Capture the cell that displays the provided text and extract its (X, Y) central coordinate. 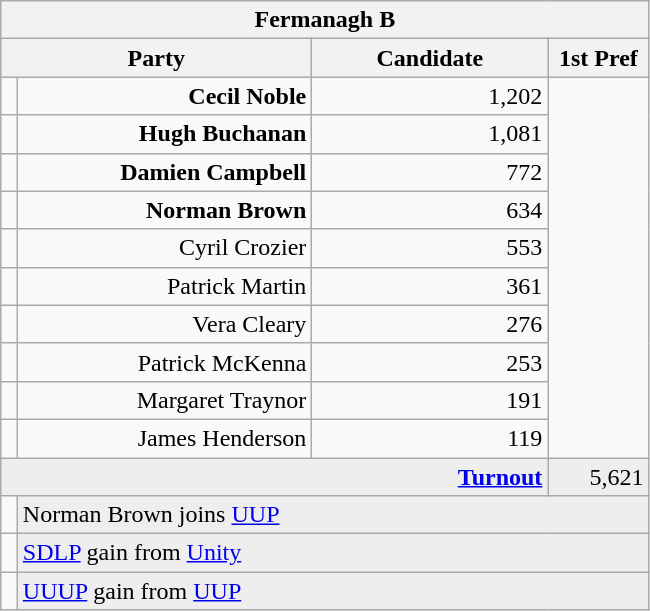
James Henderson (164, 438)
Margaret Traynor (164, 400)
Patrick Martin (164, 286)
1,202 (430, 96)
5,621 (598, 477)
Vera Cleary (164, 324)
253 (430, 362)
191 (430, 400)
Hugh Buchanan (164, 134)
SDLP gain from Unity (333, 553)
Cecil Noble (164, 96)
119 (430, 438)
Damien Campbell (164, 172)
1,081 (430, 134)
361 (430, 286)
Norman Brown (164, 210)
Candidate (430, 58)
Turnout (274, 477)
634 (430, 210)
Fermanagh B (325, 20)
Cyril Crozier (164, 248)
1st Pref (598, 58)
Norman Brown joins UUP (333, 515)
276 (430, 324)
Patrick McKenna (164, 362)
UUUP gain from UUP (333, 591)
772 (430, 172)
Party (156, 58)
553 (430, 248)
